Return [X, Y] of the center of cell containing provided text 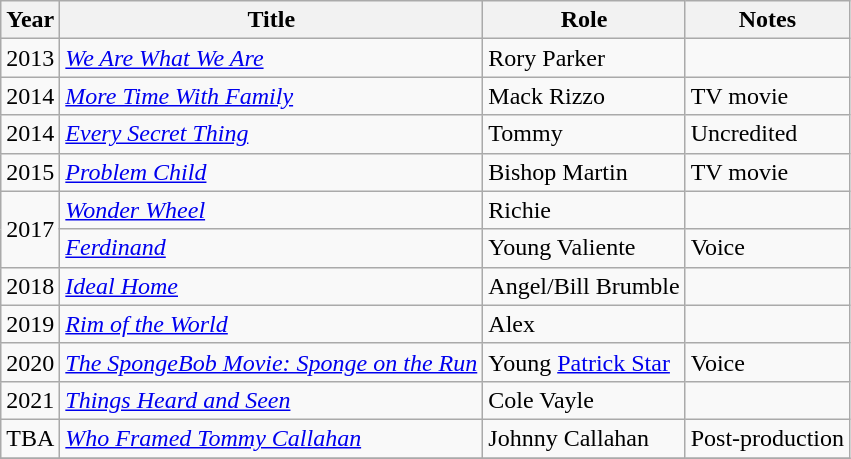
Johnny Callahan [584, 438]
Mack Rizzo [584, 96]
Young Patrick Star [584, 362]
Tommy [584, 134]
Bishop Martin [584, 172]
More Time With Family [272, 96]
Year [30, 20]
Role [584, 20]
Problem Child [272, 172]
Young Valiente [584, 248]
We Are What We Are [272, 58]
Post-production [767, 438]
Every Secret Thing [272, 134]
2017 [30, 229]
2020 [30, 362]
2018 [30, 286]
Notes [767, 20]
Ideal Home [272, 286]
Title [272, 20]
Wonder Wheel [272, 210]
Uncredited [767, 134]
2019 [30, 324]
Ferdinand [272, 248]
Cole Vayle [584, 400]
Rim of the World [272, 324]
2015 [30, 172]
2013 [30, 58]
Alex [584, 324]
Angel/Bill Brumble [584, 286]
Who Framed Tommy Callahan [272, 438]
TBA [30, 438]
Rory Parker [584, 58]
Richie [584, 210]
The SpongeBob Movie: Sponge on the Run [272, 362]
2021 [30, 400]
Things Heard and Seen [272, 400]
